Output the (X, Y) coordinate of the center of the cell containing the given text.  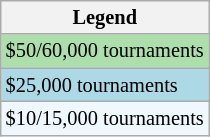
$50/60,000 tournaments (105, 51)
Legend (105, 17)
$10/15,000 tournaments (105, 118)
$25,000 tournaments (105, 85)
